Scan for the cell matching the given text and deliver its (X, Y) coordinate at center. 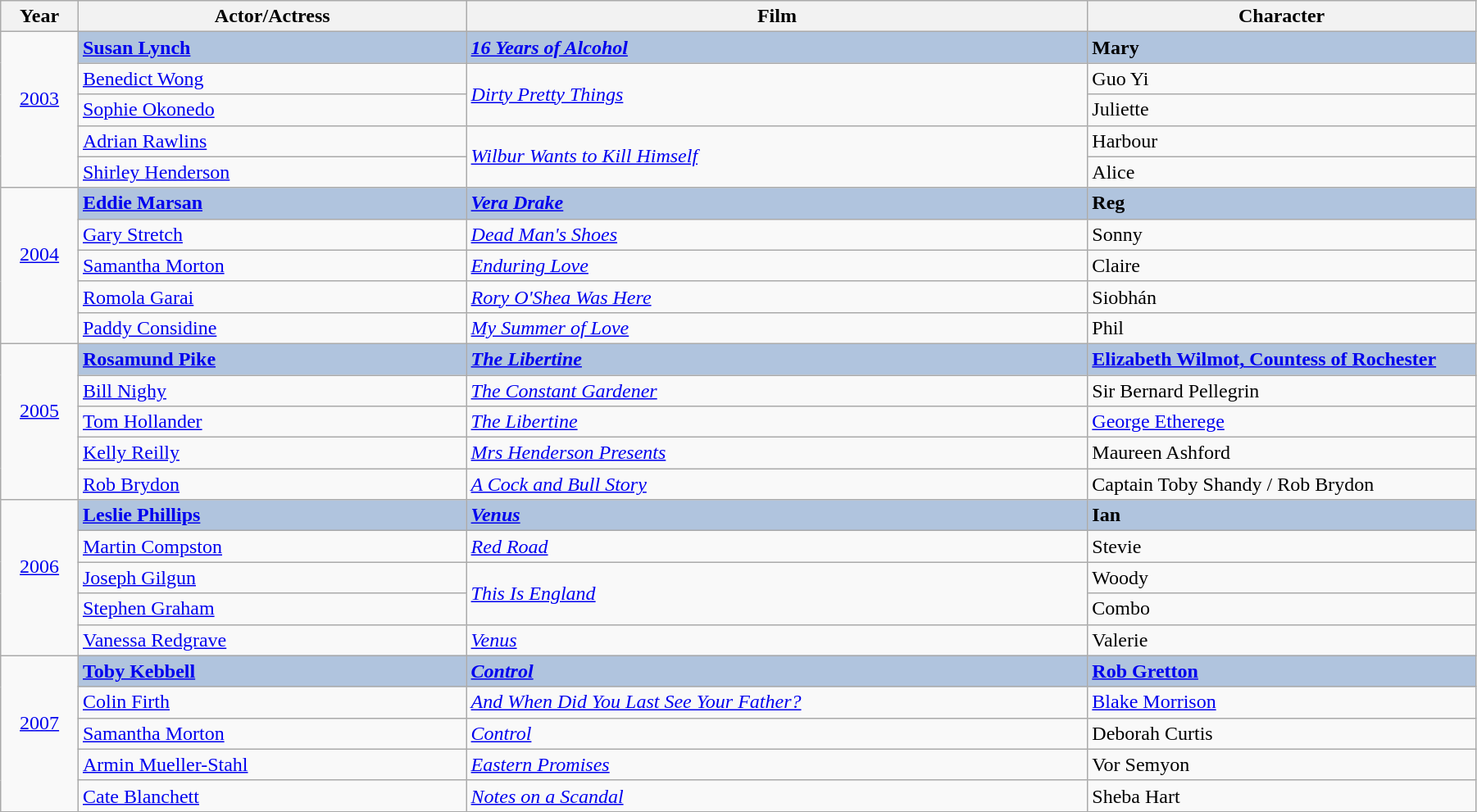
Kelly Reilly (272, 453)
Juliette (1282, 110)
Actor/Actress (272, 16)
Rosamund Pike (272, 359)
Sophie Okonedo (272, 110)
2007 (39, 733)
The Constant Gardener (777, 391)
Cate Blanchett (272, 796)
Red Road (777, 547)
Harbour (1282, 141)
Vanessa Redgrave (272, 640)
My Summer of Love (777, 328)
Armin Mueller-Stahl (272, 764)
Reg (1282, 203)
Valerie (1282, 640)
Sheba Hart (1282, 796)
Susan Lynch (272, 48)
2006 (39, 578)
2004 (39, 265)
Stevie (1282, 547)
16 Years of Alcohol (777, 48)
And When Did You Last See Your Father? (777, 702)
Notes on a Scandal (777, 796)
Film (777, 16)
Vera Drake (777, 203)
Enduring Love (777, 265)
Dirty Pretty Things (777, 94)
Adrian Rawlins (272, 141)
Rory O'Shea Was Here (777, 297)
Joseph Gilgun (272, 578)
Captain Toby Shandy / Rob Brydon (1282, 484)
Eddie Marsan (272, 203)
Wilbur Wants to Kill Himself (777, 157)
Colin Firth (272, 702)
Rob Brydon (272, 484)
Shirley Henderson (272, 172)
Guo Yi (1282, 79)
Siobhán (1282, 297)
Maureen Ashford (1282, 453)
Stephen Graham (272, 609)
Mary (1282, 48)
Bill Nighy (272, 391)
Sonny (1282, 234)
Alice (1282, 172)
Phil (1282, 328)
A Cock and Bull Story (777, 484)
Eastern Promises (777, 764)
Vor Semyon (1282, 764)
Combo (1282, 609)
Toby Kebbell (272, 671)
Martin Compston (272, 547)
Woody (1282, 578)
2005 (39, 421)
Leslie Phillips (272, 515)
Benedict Wong (272, 79)
Romola Garai (272, 297)
Blake Morrison (1282, 702)
Paddy Considine (272, 328)
Rob Gretton (1282, 671)
Elizabeth Wilmot, Countess of Rochester (1282, 359)
Mrs Henderson Presents (777, 453)
Deborah Curtis (1282, 733)
Claire (1282, 265)
Dead Man's Shoes (777, 234)
Gary Stretch (272, 234)
Ian (1282, 515)
Year (39, 16)
George Etherege (1282, 422)
Tom Hollander (272, 422)
This Is England (777, 593)
Character (1282, 16)
2003 (39, 110)
Sir Bernard Pellegrin (1282, 391)
